Locate the cell with the specified text and output its [X, Y] center coordinate. 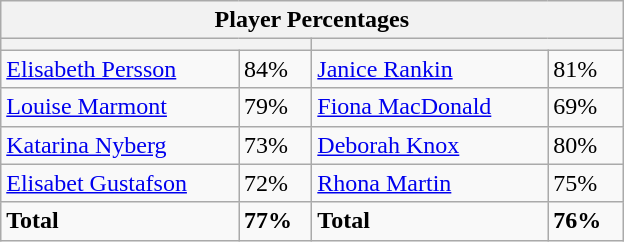
Janice Rankin [430, 69]
79% [276, 107]
80% [586, 145]
Elisabet Gustafson [120, 183]
73% [276, 145]
Player Percentages [312, 20]
Fiona MacDonald [430, 107]
Deborah Knox [430, 145]
69% [586, 107]
Elisabeth Persson [120, 69]
Rhona Martin [430, 183]
84% [276, 69]
75% [586, 183]
Louise Marmont [120, 107]
77% [276, 221]
76% [586, 221]
Katarina Nyberg [120, 145]
81% [586, 69]
72% [276, 183]
